Locate the cell with the specified text and output its (x, y) center coordinate. 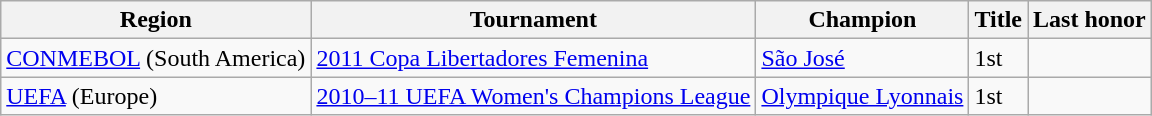
Last honor (1090, 20)
Tournament (534, 20)
Title (998, 20)
UEFA (Europe) (156, 96)
Olympique Lyonnais (862, 96)
Champion (862, 20)
2011 Copa Libertadores Femenina (534, 58)
Region (156, 20)
2010–11 UEFA Women's Champions League (534, 96)
São José (862, 58)
CONMEBOL (South America) (156, 58)
